Extract the (X, Y) coordinate from the center of the cell holding the provided text.  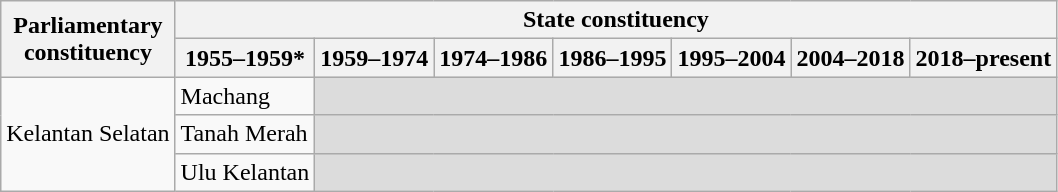
2018–present (984, 58)
1955–1959* (245, 58)
Ulu Kelantan (245, 172)
2004–2018 (850, 58)
1974–1986 (494, 58)
1959–1974 (374, 58)
Parliamentaryconstituency (88, 39)
Kelantan Selatan (88, 134)
Machang (245, 96)
Tanah Merah (245, 134)
1995–2004 (732, 58)
1986–1995 (612, 58)
State constituency (616, 20)
